Output the [X, Y] coordinate of the center of the cell containing the given text.  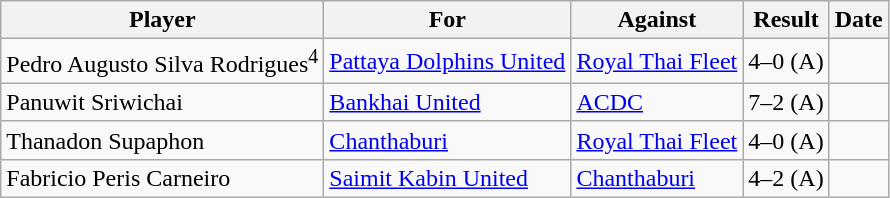
Thanadon Supaphon [162, 140]
Saimit Kabin United [448, 178]
7–2 (A) [786, 102]
4–2 (A) [786, 178]
Pattaya Dolphins United [448, 62]
Pedro Augusto Silva Rodrigues4 [162, 62]
Panuwit Sriwichai [162, 102]
Player [162, 20]
Fabricio Peris Carneiro [162, 178]
Result [786, 20]
Date [858, 20]
Bankhai United [448, 102]
ACDC [657, 102]
For [448, 20]
Against [657, 20]
